Return [x, y] of the center of cell containing provided text 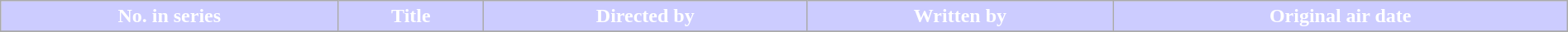
No. in series [170, 16]
Written by [961, 16]
Original air date [1340, 16]
Directed by [645, 16]
Title [411, 16]
